Pinpoint the cell where the given text exists, returning its (x, y) midpoint coordinate. 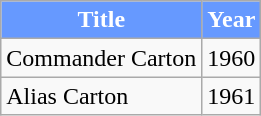
Year (232, 20)
Title (102, 20)
1961 (232, 96)
1960 (232, 58)
Alias Carton (102, 96)
Commander Carton (102, 58)
